Return the (X, Y) coordinate for the center point of the cell that contains the specified text.  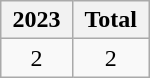
Total (110, 20)
2023 (37, 20)
